Capture the cell that displays the provided text and extract its (X, Y) central coordinate. 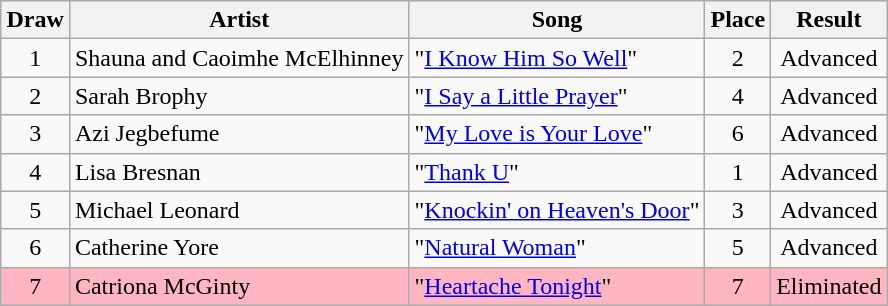
Sarah Brophy (239, 96)
"Natural Woman" (557, 248)
Eliminated (829, 286)
Shauna and Caoimhe McElhinney (239, 58)
"My Love is Your Love" (557, 134)
Catriona McGinty (239, 286)
"Heartache Tonight" (557, 286)
"I Know Him So Well" (557, 58)
Place (738, 20)
Catherine Yore (239, 248)
Lisa Bresnan (239, 172)
Draw (35, 20)
Azi Jegbefume (239, 134)
"Knockin' on Heaven's Door" (557, 210)
Song (557, 20)
Michael Leonard (239, 210)
Result (829, 20)
"Thank U" (557, 172)
"I Say a Little Prayer" (557, 96)
Artist (239, 20)
